Output the [x, y] coordinate of the center of the cell containing the given text.  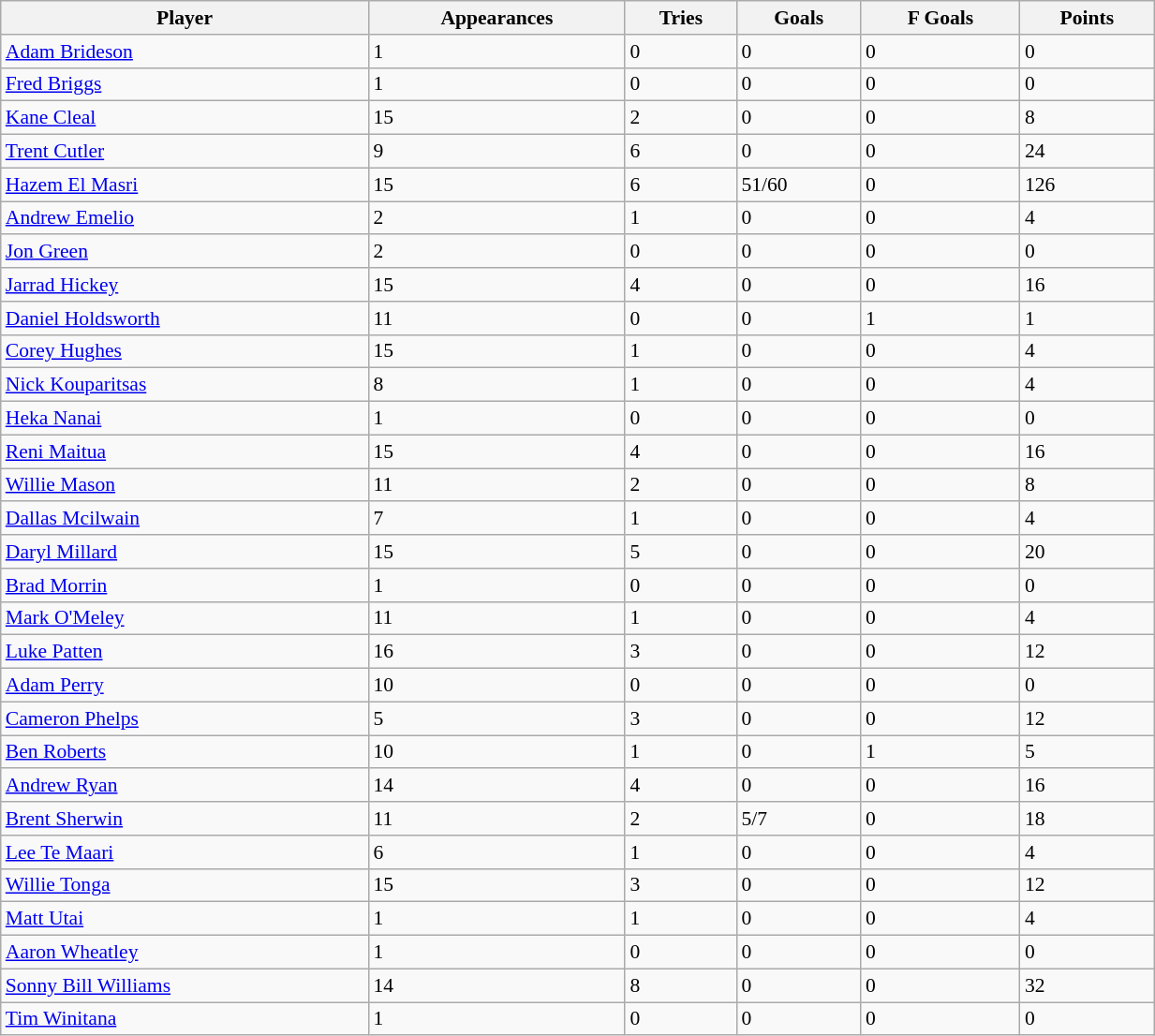
5/7 [798, 819]
Matt Utai [185, 919]
Andrew Ryan [185, 786]
32 [1087, 985]
Adam Perry [185, 686]
Aaron Wheatley [185, 953]
Tim Winitana [185, 1019]
Luke Patten [185, 652]
Cameron Phelps [185, 718]
Jarrad Hickey [185, 285]
Tries [680, 18]
Andrew Emelio [185, 218]
Brent Sherwin [185, 819]
Points [1087, 18]
Player [185, 18]
F Goals [940, 18]
Mark O'Meley [185, 618]
Fred Briggs [185, 84]
Daniel Holdsworth [185, 318]
Jon Green [185, 252]
Corey Hughes [185, 351]
Daryl Millard [185, 552]
9 [496, 152]
Adam Brideson [185, 52]
Nick Kouparitsas [185, 385]
18 [1087, 819]
Ben Roberts [185, 752]
Kane Cleal [185, 118]
Goals [798, 18]
126 [1087, 185]
Appearances [496, 18]
Dallas Mcilwain [185, 519]
Reni Maitua [185, 451]
7 [496, 519]
Trent Cutler [185, 152]
Lee Te Maari [185, 852]
Brad Morrin [185, 585]
Willie Tonga [185, 885]
51/60 [798, 185]
24 [1087, 152]
Sonny Bill Williams [185, 985]
Heka Nanai [185, 419]
Willie Mason [185, 485]
Hazem El Masri [185, 185]
20 [1087, 552]
